Extract the [X, Y] coordinate from the center of the cell holding the provided text.  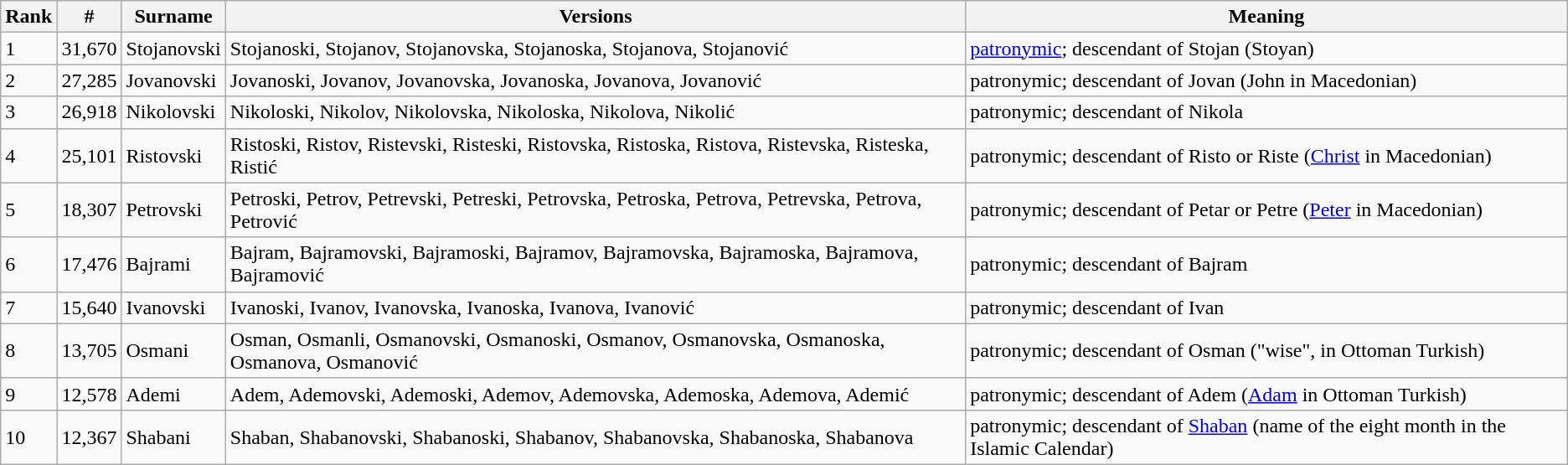
31,670 [89, 49]
15,640 [89, 307]
Bajrami [173, 265]
patronymic; descendant of Nikola [1266, 112]
7 [28, 307]
Petrovski [173, 209]
26,918 [89, 112]
patronymic; descendant of Osman ("wise", in Ottoman Turkish) [1266, 350]
17,476 [89, 265]
Ivanoski, Ivanov, Ivanovska, Ivanoska, Ivanova, Ivanović [595, 307]
13,705 [89, 350]
patronymic; descendant of Adem (Adam in Ottoman Turkish) [1266, 394]
Versions [595, 17]
2 [28, 80]
Nikolovski [173, 112]
Osmani [173, 350]
Ademi [173, 394]
12,578 [89, 394]
Jovanovski [173, 80]
Ristoski, Ristov, Ristevski, Risteski, Ristovska, Ristoska, Ristova, Ristevska, Risteska, Ristić [595, 156]
Petroski, Petrov, Petrevski, Petreski, Petrovska, Petroska, Petrova, Petrevska, Petrova, Petrović [595, 209]
3 [28, 112]
Stojanoski, Stojanov, Stojanovska, Stojanoska, Stojanova, Stojanović [595, 49]
Adem, Ademovski, Ademoski, Ademov, Ademovska, Ademoska, Ademova, Ademić [595, 394]
25,101 [89, 156]
Rank [28, 17]
patronymic; descendant of Risto or Riste (Christ in Macedonian) [1266, 156]
patronymic; descendant of Petar or Petre (Peter in Macedonian) [1266, 209]
27,285 [89, 80]
patronymic; descendant of Shaban (name of the eight month in the Islamic Calendar) [1266, 437]
patronymic; descendant of Bajram [1266, 265]
Ristovski [173, 156]
Shabani [173, 437]
Surname [173, 17]
18,307 [89, 209]
# [89, 17]
Nikoloski, Nikolov, Nikolovska, Nikoloska, Nikolova, Nikolić [595, 112]
Shaban, Shabanovski, Shabanoski, Shabanov, Shabanovska, Shabanoska, Shabanova [595, 437]
4 [28, 156]
8 [28, 350]
Ivanovski [173, 307]
1 [28, 49]
Jovanoski, Jovanov, Jovanovska, Jovanoska, Jovanova, Jovanović [595, 80]
12,367 [89, 437]
Stojanovski [173, 49]
5 [28, 209]
10 [28, 437]
patronymic; descendant of Stojan (Stoyan) [1266, 49]
Osman, Osmanli, Osmanovski, Osmanoski, Osmanov, Osmanovska, Osmanoska, Osmanova, Osmanović [595, 350]
Meaning [1266, 17]
6 [28, 265]
Bajram, Bajramovski, Bajramoski, Bajramov, Bajramovska, Bajramoska, Bajramova, Bajramović [595, 265]
patronymic; descendant of Ivan [1266, 307]
9 [28, 394]
patronymic; descendant of Jovan (John in Macedonian) [1266, 80]
